For the text-containing cell, return its midpoint in (X, Y) coordinate format. 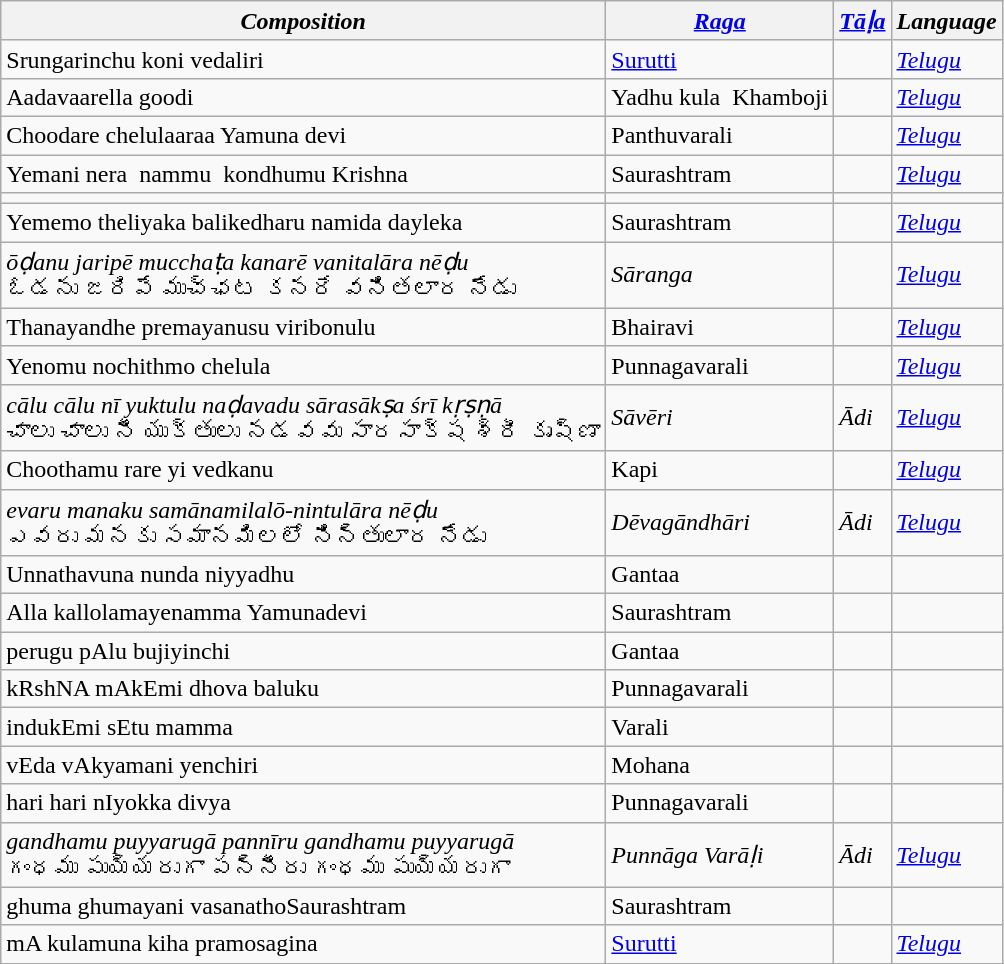
ghuma ghumayani vasanathoSaurashtram (304, 906)
mA kulamuna kiha pramosagina (304, 944)
Punnāga Varāḷi (720, 854)
Sāvēri (720, 418)
Composition (304, 21)
indukEmi sEtu mamma (304, 727)
Thanayandhe premayanusu viribonulu (304, 327)
Varali (720, 727)
Yemani nera nammu kondhumu Krishna (304, 173)
Tāḷa (862, 21)
cālu cālu nī yuktulu naḍavadu sārasākṣa śrī kṛṣṇā చాలు చాలు నీ యుక్తులు నడవవు సారసాక్ష శ్రీ కృష్ణా (304, 418)
Yememo theliyaka balikedharu namida dayleka (304, 223)
Choothamu rare yi vedkanu (304, 470)
Sāranga (720, 276)
Choodare chelulaaraa Yamuna devi (304, 135)
perugu pAlu bujiyinchi (304, 651)
Aadavaarella goodi (304, 97)
Unnathavuna nunda niyyadhu (304, 575)
hari hari nIyokka divya (304, 803)
Srungarinchu koni vedaliri (304, 59)
Mohana (720, 765)
kRshNA mAkEmi dhova baluku (304, 689)
Raga (720, 21)
Language (946, 21)
Bhairavi (720, 327)
evaru manaku samānamilalō-nintulāra nēḍu ఎవరు మనకు సమానమిలలో నిన్తులార నేడు (304, 522)
gandhamu puyyarugā pannīru gandhamu puyyarugā గంధము పుయ్యరుగా పన్నీరు గంధము పుయ్యరుగా (304, 854)
ōḍanu jaripē mucchaṭa kanarē vanitalāra nēḍu ఓడను జరిపే ముచ్ఛట కనరే వనితలార నేడు (304, 276)
Yenomu nochithmo chelula (304, 365)
Kapi (720, 470)
Dēvagāndhāri (720, 522)
Alla kallolamayenamma Yamunadevi (304, 613)
vEda vAkyamani yenchiri (304, 765)
Panthuvarali (720, 135)
Yadhu kula Khamboji (720, 97)
